Provide the (x, y) coordinate of the cell's center where the given text is located.  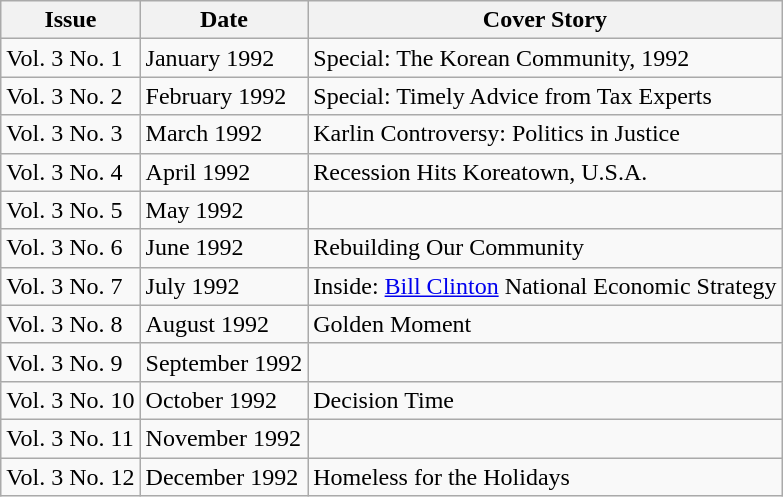
Vol. 3 No. 3 (70, 134)
August 1992 (224, 324)
January 1992 (224, 58)
Vol. 3 No. 7 (70, 286)
Inside: Bill Clinton National Economic Strategy (545, 286)
Cover Story (545, 20)
July 1992 (224, 286)
Vol. 3 No. 9 (70, 362)
Vol. 3 No. 1 (70, 58)
Vol. 3 No. 8 (70, 324)
Golden Moment (545, 324)
October 1992 (224, 400)
Date (224, 20)
September 1992 (224, 362)
May 1992 (224, 210)
Vol. 3 No. 6 (70, 248)
June 1992 (224, 248)
Vol. 3 No. 11 (70, 438)
Vol. 3 No. 2 (70, 96)
December 1992 (224, 477)
Vol. 3 No. 5 (70, 210)
Special: The Korean Community, 1992 (545, 58)
Vol. 3 No. 12 (70, 477)
February 1992 (224, 96)
Rebuilding Our Community (545, 248)
Homeless for the Holidays (545, 477)
Vol. 3 No. 4 (70, 172)
Issue (70, 20)
April 1992 (224, 172)
Decision Time (545, 400)
Karlin Controversy: Politics in Justice (545, 134)
Special: Timely Advice from Tax Experts (545, 96)
November 1992 (224, 438)
Vol. 3 No. 10 (70, 400)
Recession Hits Koreatown, U.S.A. (545, 172)
March 1992 (224, 134)
